Detect which cell encompasses the target text, then output its (X, Y) center coordinate. 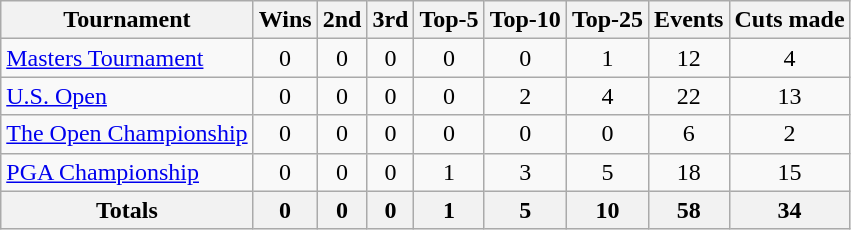
Wins (285, 20)
58 (689, 210)
Top-5 (449, 20)
12 (689, 58)
34 (790, 210)
PGA Championship (127, 172)
22 (689, 96)
Top-25 (607, 20)
10 (607, 210)
2nd (342, 20)
Totals (127, 210)
3 (525, 172)
3rd (390, 20)
Tournament (127, 20)
The Open Championship (127, 134)
13 (790, 96)
6 (689, 134)
Masters Tournament (127, 58)
15 (790, 172)
Events (689, 20)
18 (689, 172)
Top-10 (525, 20)
Cuts made (790, 20)
U.S. Open (127, 96)
